Find where the given text appears and provide that cell's center as (x, y) coordinate. 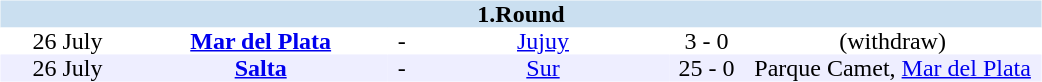
(withdraw) (893, 42)
Sur (544, 68)
1.Round (520, 14)
Mar del Plata (260, 42)
3 - 0 (706, 42)
25 - 0 (706, 68)
Parque Camet, Mar del Plata (893, 68)
Salta (260, 68)
Jujuy (544, 42)
